Provide the (x, y) coordinate of the cell's center where the given text is located.  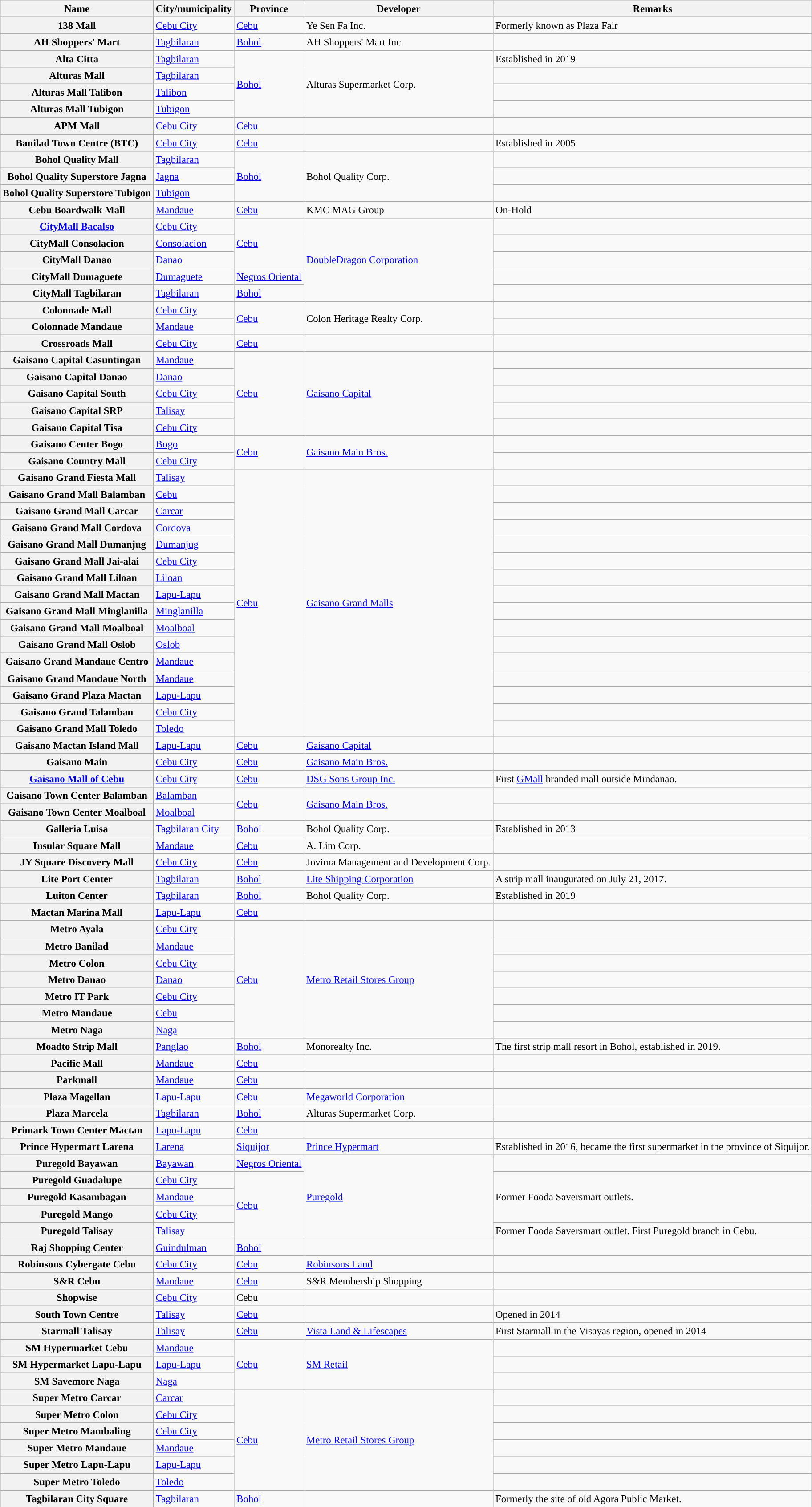
Plaza Marcela (77, 1113)
Dumaguete (194, 276)
Gaisano Grand Plaza Mactan (77, 695)
Liloan (194, 578)
Gaisano Town Center Moalboal (77, 812)
Oslob (194, 645)
Gaisano Town Center Balamban (77, 796)
Alturas Mall (77, 76)
Metro Colon (77, 963)
Shopwise (77, 1298)
Gaisano Grand Fiesta Mall (77, 478)
A strip mall inaugurated on July 21, 2017. (653, 879)
Former Fooda Saversmart outlets. (653, 1197)
Pacific Mall (77, 1063)
First Starmall in the Visayas region, opened in 2014 (653, 1331)
Mactan Marina Mall (77, 913)
Bayawan (194, 1164)
Opened in 2014 (653, 1314)
Gaisano Grand Mandaue Centro (77, 662)
Gaisano Grand Mall Carcar (77, 511)
Former Fooda Saversmart outlet. First Puregold branch in Cebu. (653, 1231)
Formerly the site of old Agora Public Market. (653, 1499)
CityMall Bacalso (77, 227)
Guindulman (194, 1247)
Bohol Quality Superstore Tubigon (77, 193)
Super Metro Mandaue (77, 1448)
Gaisano Country Mall (77, 461)
Tagbilaran City Square (77, 1499)
SM Savemore Naga (77, 1381)
Bogo (194, 444)
The first strip mall resort in Bohol, established in 2019. (653, 1047)
Gaisano Grand Mall Moalboal (77, 628)
Gaisano Grand Mall Cordova (77, 528)
AH Shoppers' Mart Inc. (399, 42)
Primark Town Center Mactan (77, 1130)
Remarks (653, 9)
Parkmall (77, 1080)
Gaisano Grand Mandaue North (77, 678)
Crossroads Mall (77, 344)
Megaworld Corporation (399, 1097)
Alturas Mall Talibon (77, 93)
Gaisano Capital South (77, 394)
Developer (399, 9)
Galleria Luisa (77, 829)
Colon Heritage Realty Corp. (399, 319)
Plaza Magellan (77, 1097)
SM Hypermarket Lapu-Lapu (77, 1365)
Metro Danao (77, 979)
Metro Mandaue (77, 1013)
Gaisano Grand Mall Dumanjug (77, 544)
Vista Land & Lifescapes (399, 1331)
Alta Citta (77, 59)
Formerly known as Plaza Fair (653, 26)
Ye Sen Fa Inc. (399, 26)
Gaisano Grand Mall Toledo (77, 728)
Insular Square Mall (77, 846)
Colonnade Mall (77, 310)
Metro Naga (77, 1030)
Gaisano Grand Mall Liloan (77, 578)
Gaisano Mactan Island Mall (77, 745)
Alturas Mall Tubigon (77, 109)
Super Metro Colon (77, 1415)
Bohol Quality Mall (77, 159)
Dumanjug (194, 544)
Lite Shipping Corporation (399, 879)
Jagna (194, 176)
Consolacion (194, 243)
Puregold (399, 1197)
Monorealty Inc. (399, 1047)
Name (77, 9)
Gaisano Grand Talamban (77, 712)
Prince Hypermart (399, 1147)
Tagbilaran City (194, 829)
Puregold Guadalupe (77, 1180)
KMC MAG Group (399, 210)
DoubleDragon Corporation (399, 260)
On-Hold (653, 210)
Raj Shopping Center (77, 1247)
Prince Hypermart Larena (77, 1147)
Super Metro Lapu-Lapu (77, 1465)
Gaisano Main (77, 762)
Established in 2005 (653, 143)
Gaisano Grand Malls (399, 603)
Super Metro Toledo (77, 1482)
A. Lim Corp. (399, 846)
Super Metro Carcar (77, 1398)
APM Mall (77, 126)
Metro Ayala (77, 930)
Super Metro Mambaling (77, 1431)
138 Mall (77, 26)
S&R Cebu (77, 1281)
Gaisano Grand Mall Minglanilla (77, 611)
Gaisano Grand Mall Balamban (77, 494)
Gaisano Capital SRP (77, 410)
Established in 2016, became the first supermarket in the province of Siquijor. (653, 1147)
Minglanilla (194, 611)
City/municipality (194, 9)
SM Hypermarket Cebu (77, 1348)
Gaisano Capital Tisa (77, 427)
Metro IT Park (77, 996)
Bohol Quality Superstore Jagna (77, 176)
Province (269, 9)
Starmall Talisay (77, 1331)
Jovima Management and Development Corp. (399, 862)
South Town Centre (77, 1314)
Gaisano Center Bogo (77, 444)
Gaisano Grand Mall Mactan (77, 595)
Balamban (194, 796)
Luiton Center (77, 896)
First GMall branded mall outside Mindanao. (653, 779)
Gaisano Capital Danao (77, 377)
Banilad Town Centre (BTC) (77, 143)
SM Retail (399, 1364)
Colonnade Mandaue (77, 327)
Panglao (194, 1047)
S&R Membership Shopping (399, 1281)
Gaisano Grand Mall Oslob (77, 645)
Puregold Talisay (77, 1231)
JY Square Discovery Mall (77, 862)
Puregold Bayawan (77, 1164)
Larena (194, 1147)
Gaisano Capital Casuntingan (77, 360)
Gaisano Grand Mall Jai-alai (77, 561)
Robinsons Land (399, 1264)
Robinsons Cybergate Cebu (77, 1264)
Puregold Mango (77, 1214)
Gaisano Mall of Cebu (77, 779)
CityMall Danao (77, 260)
Lite Port Center (77, 879)
DSG Sons Group Inc. (399, 779)
CityMall Dumaguete (77, 276)
Cordova (194, 528)
Puregold Kasambagan (77, 1197)
CityMall Tagbilaran (77, 293)
Metro Banilad (77, 946)
Cebu Boardwalk Mall (77, 210)
Talibon (194, 93)
AH Shoppers' Mart (77, 42)
Siquijor (269, 1147)
Moadto Strip Mall (77, 1047)
Established in 2013 (653, 829)
CityMall Consolacion (77, 243)
